Output the (X, Y) coordinate of the center of the cell containing the given text.  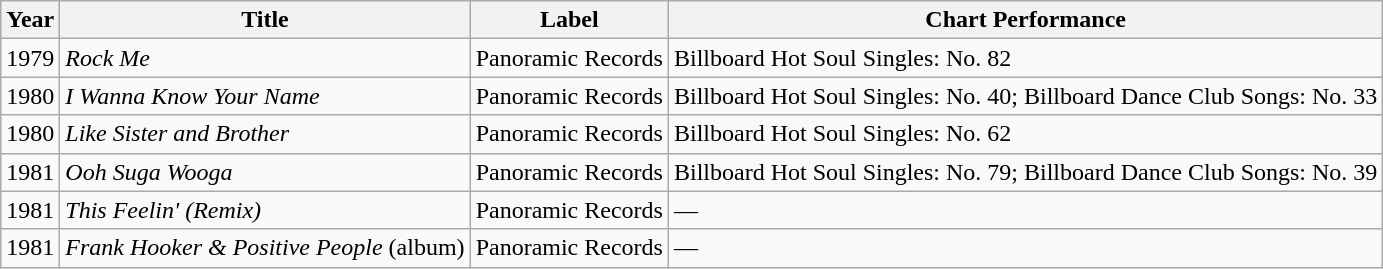
Frank Hooker & Positive People (album) (265, 248)
1979 (30, 58)
Billboard Hot Soul Singles: No. 40; Billboard Dance Club Songs: No. 33 (1025, 96)
Label (569, 20)
Like Sister and Brother (265, 134)
I Wanna Know Your Name (265, 96)
Billboard Hot Soul Singles: No. 62 (1025, 134)
This Feelin' (Remix) (265, 210)
Ooh Suga Wooga (265, 172)
Chart Performance (1025, 20)
Year (30, 20)
Rock Me (265, 58)
Title (265, 20)
Billboard Hot Soul Singles: No. 79; Billboard Dance Club Songs: No. 39 (1025, 172)
Billboard Hot Soul Singles: No. 82 (1025, 58)
